For the text-containing cell, return its midpoint in (x, y) coordinate format. 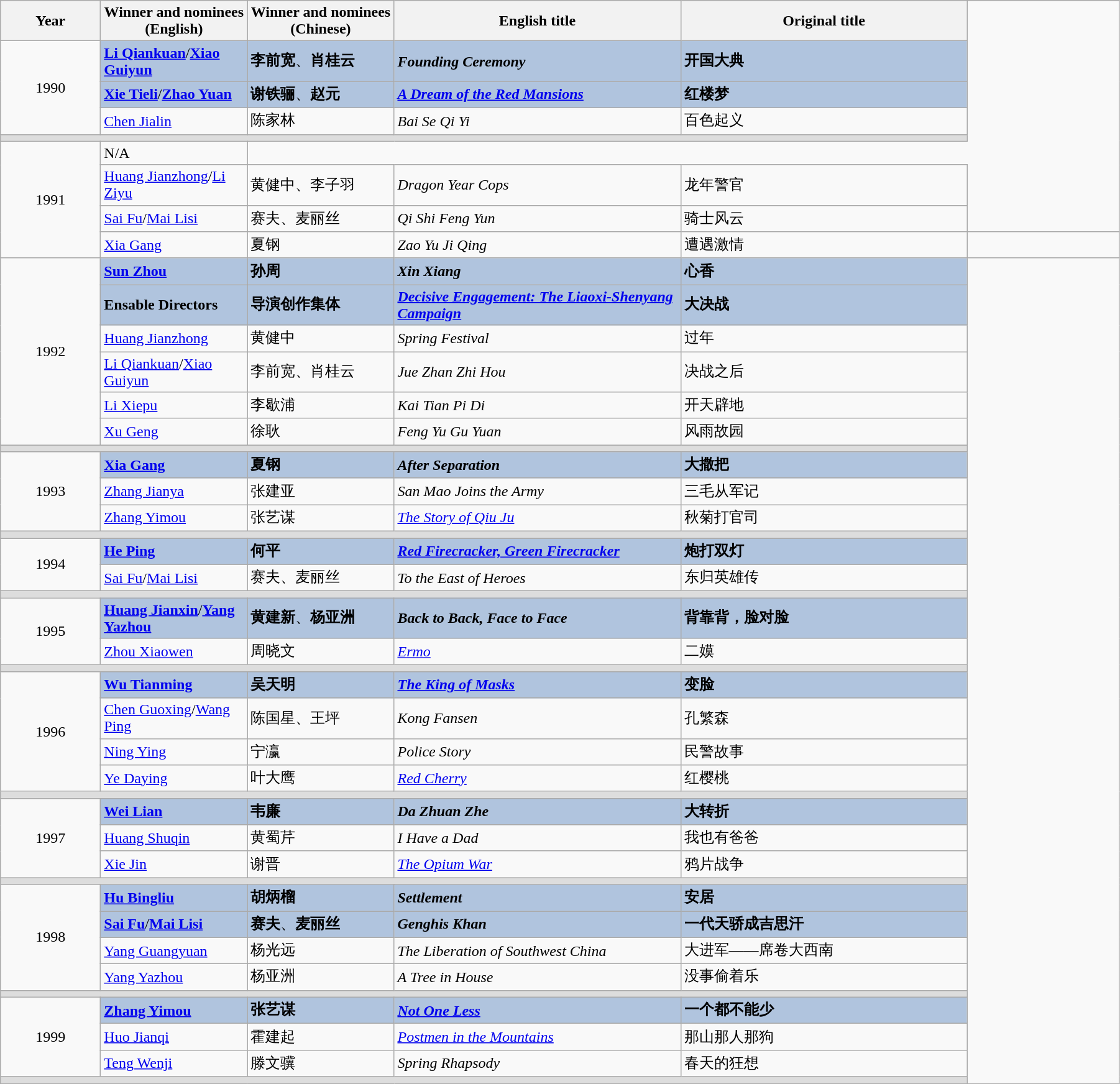
决战之后 (824, 372)
Zhang Jianya (174, 491)
红樱桃 (824, 778)
Chen Jialin (174, 121)
Teng Wenji (174, 1063)
Decisive Engagement: The Liaoxi-Shenyang Campaign (537, 305)
Ermo (537, 651)
骑士风云 (824, 219)
Yang Yazhou (174, 977)
开天辟地 (824, 405)
1992 (51, 351)
English title (537, 21)
宁瀛 (321, 752)
Xie Jin (174, 864)
Xu Geng (174, 431)
Ensable Directors (174, 305)
Dragon Year Cops (537, 185)
开国大典 (824, 61)
Xin Xiang (537, 271)
孔繁森 (824, 719)
Genghis Khan (537, 925)
1993 (51, 492)
Year (51, 21)
Zhou Xiaowen (174, 651)
韦廉 (321, 812)
黄健中 (321, 338)
Postmen in the Mountains (537, 1037)
Red Firecracker, Green Firecracker (537, 552)
鸦片战争 (824, 864)
Chen Guoxing/Wang Ping (174, 719)
东归英雄传 (824, 578)
1995 (51, 632)
没事偷着乐 (824, 977)
To the East of Heroes (537, 578)
Sun Zhou (174, 271)
Wei Lian (174, 812)
我也有爸爸 (824, 838)
徐耿 (321, 431)
遭遇激情 (824, 245)
霍建起 (321, 1037)
大转折 (824, 812)
那山那人那狗 (824, 1037)
胡炳榴 (321, 898)
Kong Fansen (537, 719)
大撒把 (824, 465)
风雨故园 (824, 431)
吴天明 (321, 685)
Kai Tian Pi Di (537, 405)
民警故事 (824, 752)
The Liberation of Southwest China (537, 951)
Hu Bingliu (174, 898)
Red Cherry (537, 778)
Wu Tianming (174, 685)
一代天骄成吉思汗 (824, 925)
大决战 (824, 305)
1998 (51, 937)
炮打双灯 (824, 552)
安居 (824, 898)
Qi Shi Feng Yun (537, 219)
Spring Rhapsody (537, 1063)
Original title (824, 21)
San Mao Joins the Army (537, 491)
Huang Jianzhong (174, 338)
谢晋 (321, 864)
李歇浦 (321, 405)
孙周 (321, 271)
Back to Back, Face to Face (537, 618)
1991 (51, 200)
百色起义 (824, 121)
Ye Daying (174, 778)
The Story of Qiu Ju (537, 518)
A Tree in House (537, 977)
Yang Guangyuan (174, 951)
The King of Masks (537, 685)
1994 (51, 564)
春天的狂想 (824, 1063)
Huo Jianqi (174, 1037)
陈家林 (321, 121)
大进军——席卷大西南 (824, 951)
After Separation (537, 465)
Winner and nominees(English) (174, 21)
周晓文 (321, 651)
1990 (51, 88)
Not One Less (537, 1011)
Settlement (537, 898)
黄建新、杨亚洲 (321, 618)
背靠背，脸对脸 (824, 618)
Huang Jianzhong/Li Ziyu (174, 185)
陈国星、王坪 (321, 719)
He Ping (174, 552)
Spring Festival (537, 338)
龙年警官 (824, 185)
Bai Se Qi Yi (537, 121)
Da Zhuan Zhe (537, 812)
杨亚洲 (321, 977)
黄蜀芹 (321, 838)
Police Story (537, 752)
1999 (51, 1037)
何平 (321, 552)
Huang Jianxin/Yang Yazhou (174, 618)
红楼梦 (824, 94)
Ning Ying (174, 752)
I Have a Dad (537, 838)
秋菊打官司 (824, 518)
Li Xiepu (174, 405)
Feng Yu Gu Yuan (537, 431)
二嫫 (824, 651)
导演创作集体 (321, 305)
黄健中、李子羽 (321, 185)
A Dream of the Red Mansions (537, 94)
1997 (51, 838)
Huang Shuqin (174, 838)
一个都不能少 (824, 1011)
变脸 (824, 685)
心香 (824, 271)
N/A (174, 153)
Xie Tieli/Zhao Yuan (174, 94)
Jue Zhan Zhi Hou (537, 372)
Winner and nominees(Chinese) (321, 21)
叶大鹰 (321, 778)
1996 (51, 731)
杨光远 (321, 951)
三毛从军记 (824, 491)
张建亚 (321, 491)
Zao Yu Ji Qing (537, 245)
Founding Ceremony (537, 61)
滕文骥 (321, 1063)
谢铁骊、赵元 (321, 94)
过年 (824, 338)
The Opium War (537, 864)
